Return the [x, y] coordinate for the center point of the cell that contains the specified text.  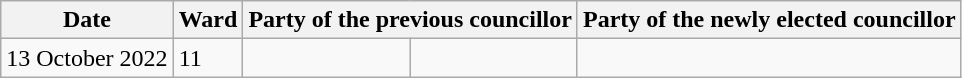
Date [87, 20]
13 October 2022 [87, 58]
Party of the newly elected councillor [769, 20]
11 [208, 58]
Ward [208, 20]
Party of the previous councillor [410, 20]
